Return the (X, Y) coordinate for the center point of the cell that contains the specified text.  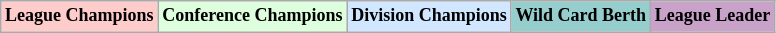
Division Champions (429, 16)
League Leader (712, 16)
Conference Champions (252, 16)
Wild Card Berth (580, 16)
League Champions (80, 16)
